Provide the (X, Y) coordinate of the cell's center where the given text is located.  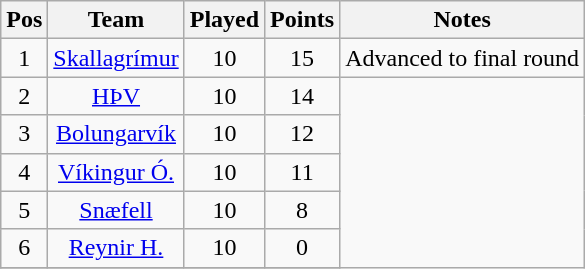
4 (24, 172)
8 (302, 210)
Notes (462, 20)
15 (302, 58)
Bolungarvík (116, 134)
Víkingur Ó. (116, 172)
Played (224, 20)
5 (24, 210)
Pos (24, 20)
Skallagrímur (116, 58)
Points (302, 20)
6 (24, 248)
Reynir H. (116, 248)
HÞV (116, 96)
Advanced to final round (462, 58)
1 (24, 58)
3 (24, 134)
11 (302, 172)
Snæfell (116, 210)
14 (302, 96)
0 (302, 248)
12 (302, 134)
Team (116, 20)
2 (24, 96)
